Return (X, Y) of the center of cell containing provided text 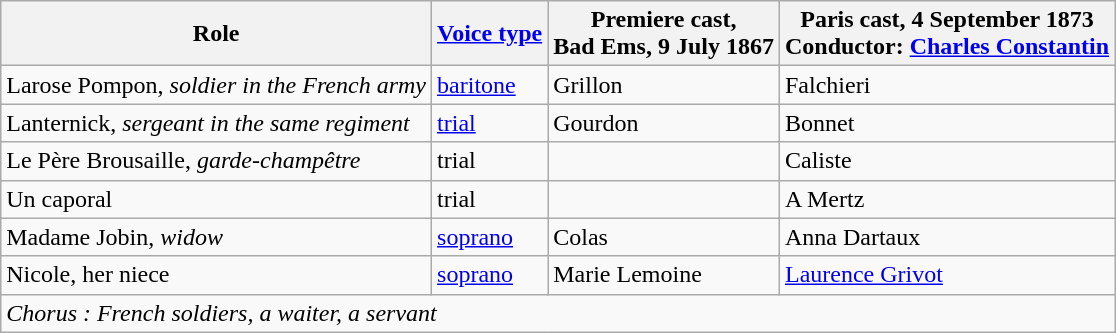
Falchieri (946, 85)
Colas (664, 237)
Gourdon (664, 123)
Grillon (664, 85)
Nicole, her niece (216, 275)
Un caporal (216, 199)
Bonnet (946, 123)
Caliste (946, 161)
Marie Lemoine (664, 275)
Chorus : French soldiers, a waiter, a servant (558, 313)
Laurence Grivot (946, 275)
Anna Dartaux (946, 237)
baritone (490, 85)
Premiere cast, Bad Ems, 9 July 1867 (664, 34)
A Mertz (946, 199)
Madame Jobin, widow (216, 237)
Lanternick, sergeant in the same regiment (216, 123)
Paris cast, 4 September 1873Conductor: Charles Constantin (946, 34)
Role (216, 34)
Larose Pompon, soldier in the French army (216, 85)
Voice type (490, 34)
Le Père Brousaille, garde-champêtre (216, 161)
